Search for the cell housing the specified text and yield its [x, y] center coordinate. 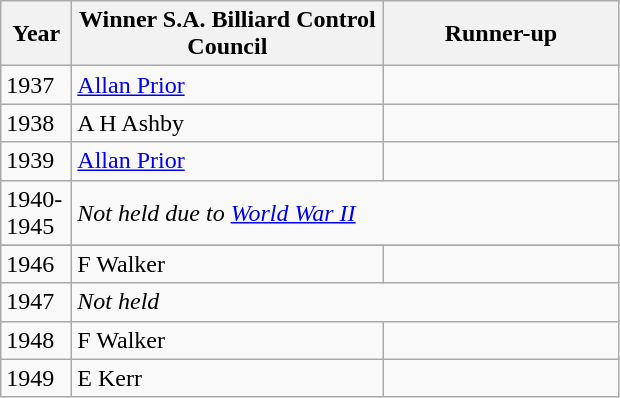
Winner S.A. Billiard Control Council [228, 34]
Runner-up [501, 34]
1938 [36, 123]
1937 [36, 85]
1948 [36, 340]
A H Ashby [228, 123]
1947 [36, 302]
1939 [36, 161]
1946 [36, 264]
1949 [36, 378]
Not held due to World War II [346, 212]
E Kerr [228, 378]
Not held [346, 302]
Year [36, 34]
1940-1945 [36, 212]
